Capture the cell that displays the provided text and extract its (X, Y) central coordinate. 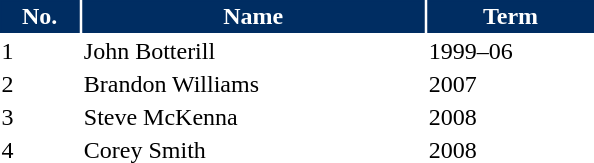
Brandon Williams (253, 84)
2008 (510, 117)
Term (510, 16)
1 (40, 51)
John Botterill (253, 51)
Steve McKenna (253, 117)
3 (40, 117)
1999–06 (510, 51)
2007 (510, 84)
No. (40, 16)
Name (253, 16)
2 (40, 84)
